Locate the cell with the specified text and output its (x, y) center coordinate. 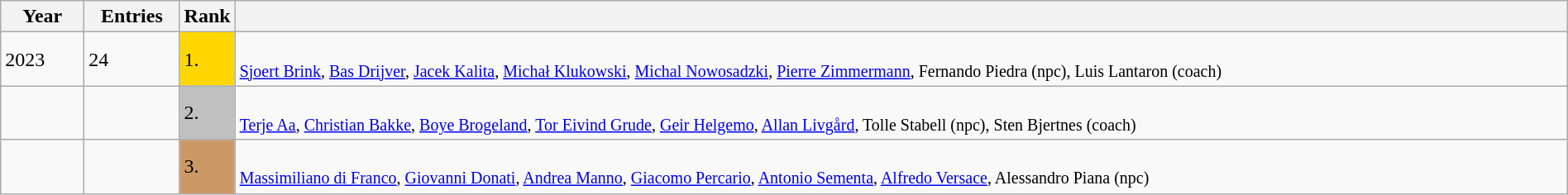
1. (207, 59)
24 (132, 59)
2023 (43, 59)
Sjoert Brink, Bas Drijver, Jacek Kalita, Michał Klukowski, Michal Nowosadzki, Pierre Zimmermann, Fernando Piedra (npc), Luis Lantaron (coach) (901, 59)
Massimiliano di Franco, Giovanni Donati, Andrea Manno, Giacomo Percario, Antonio Sementa, Alfredo Versace, Alessandro Piana (npc) (901, 167)
Rank (207, 17)
3. (207, 167)
Terje Aa, Christian Bakke, Boye Brogeland, Tor Eivind Grude, Geir Helgemo, Allan Livgård, Tolle Stabell (npc), Sten Bjertnes (coach) (901, 112)
2. (207, 112)
Year (43, 17)
Entries (132, 17)
